From the cell containing the given text, extract its center point as [X, Y] coordinate. 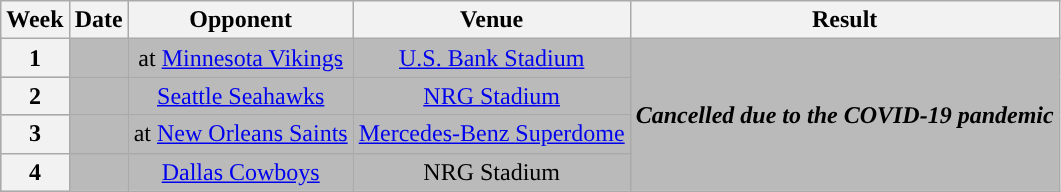
Week [35, 20]
1 [35, 58]
at New Orleans Saints [240, 134]
at Minnesota Vikings [240, 58]
Result [844, 20]
Opponent [240, 20]
U.S. Bank Stadium [492, 58]
3 [35, 134]
Date [98, 20]
Seattle Seahawks [240, 96]
Dallas Cowboys [240, 172]
4 [35, 172]
2 [35, 96]
Cancelled due to the COVID-19 pandemic [844, 115]
Venue [492, 20]
Mercedes-Benz Superdome [492, 134]
